Determine the (x, y) coordinate at the center of the cell enclosing the given text.  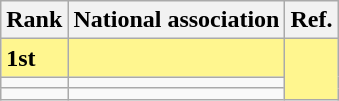
National association (176, 20)
Ref. (312, 20)
1st (34, 58)
Rank (34, 20)
